Locate the cell with the specified text and output its (X, Y) center coordinate. 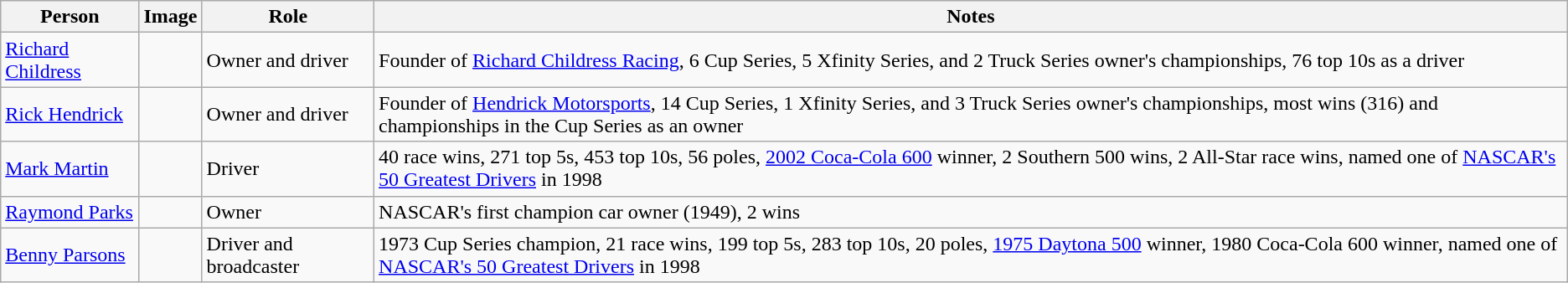
Driver (288, 169)
Rick Hendrick (70, 114)
Founder of Richard Childress Racing, 6 Cup Series, 5 Xfinity Series, and 2 Truck Series owner's championships, 76 top 10s as a driver (972, 60)
Role (288, 17)
Owner (288, 212)
Raymond Parks (70, 212)
Driver and broadcaster (288, 255)
Image (171, 17)
NASCAR's first champion car owner (1949), 2 wins (972, 212)
Benny Parsons (70, 255)
Notes (972, 17)
Richard Childress (70, 60)
Mark Martin (70, 169)
Person (70, 17)
